Pinpoint the cell where the given text exists, returning its [X, Y] midpoint coordinate. 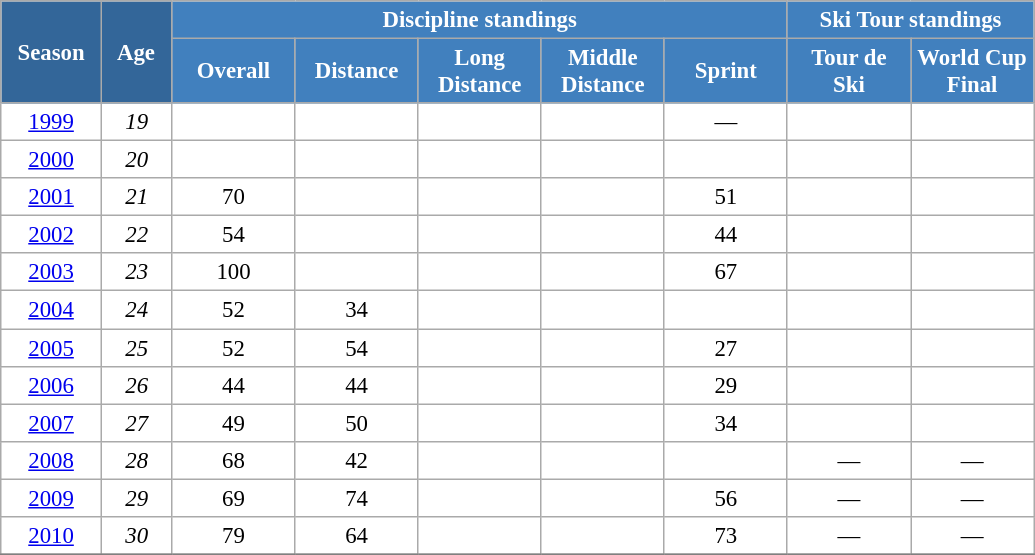
50 [356, 423]
100 [234, 273]
Distance [356, 72]
19 [136, 122]
Ski Tour standings [910, 20]
26 [136, 385]
21 [136, 197]
49 [234, 423]
2002 [52, 235]
69 [234, 498]
Sprint [726, 72]
Discipline standings [480, 20]
Middle Distance [602, 72]
2008 [52, 460]
68 [234, 460]
Long Distance [480, 72]
1999 [52, 122]
24 [136, 310]
79 [234, 536]
2005 [52, 348]
23 [136, 273]
2003 [52, 273]
22 [136, 235]
Tour deSki [848, 72]
2000 [52, 160]
74 [356, 498]
56 [726, 498]
2001 [52, 197]
42 [356, 460]
2004 [52, 310]
73 [726, 536]
2007 [52, 423]
Age [136, 52]
64 [356, 536]
51 [726, 197]
Overall [234, 72]
25 [136, 348]
70 [234, 197]
20 [136, 160]
World CupFinal [972, 72]
28 [136, 460]
67 [726, 273]
Season [52, 52]
30 [136, 536]
2010 [52, 536]
2009 [52, 498]
2006 [52, 385]
